For the text-containing cell, return its midpoint in (X, Y) coordinate format. 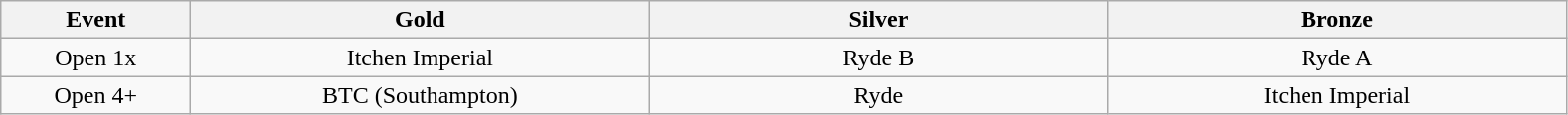
Open 1x (95, 57)
Gold (420, 20)
Ryde B (879, 57)
Silver (879, 20)
Open 4+ (95, 95)
BTC (Southampton) (420, 95)
Bronze (1336, 20)
Ryde (879, 95)
Ryde A (1336, 57)
Event (95, 20)
